Extract the (x, y) coordinate from the center of the cell holding the provided text.  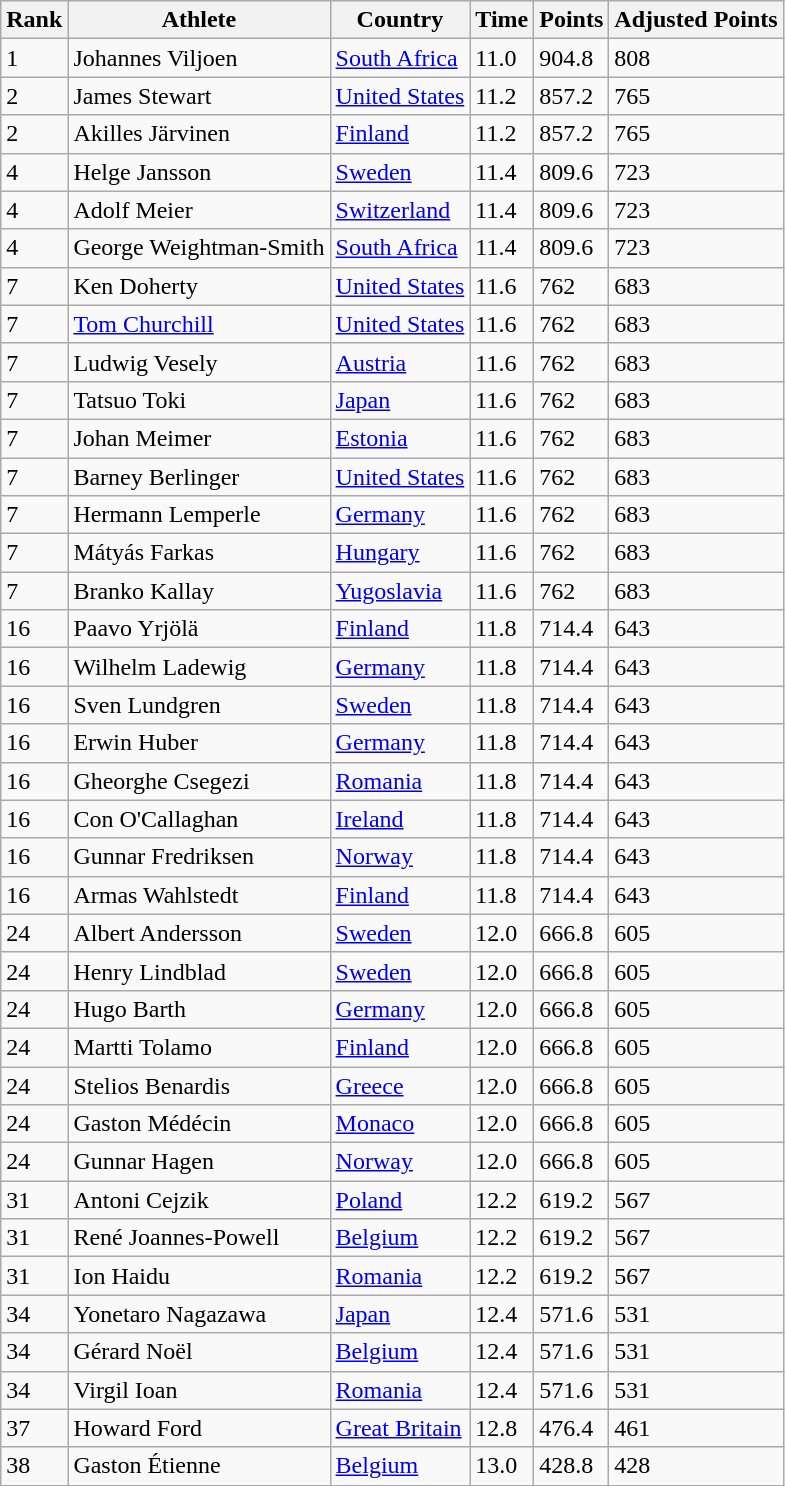
428.8 (572, 1466)
Adolf Meier (199, 210)
Branko Kallay (199, 591)
808 (696, 58)
Poland (400, 1200)
Martti Tolamo (199, 1047)
Con O'Callaghan (199, 819)
11.0 (502, 58)
Erwin Huber (199, 743)
Gaston Étienne (199, 1466)
Gunnar Fredriksen (199, 857)
Johannes Viljoen (199, 58)
Gérard Noël (199, 1352)
Adjusted Points (696, 20)
Ken Doherty (199, 286)
1 (34, 58)
Hermann Lemperle (199, 515)
Ireland (400, 819)
Ludwig Vesely (199, 362)
Helge Jansson (199, 172)
Great Britain (400, 1428)
Hugo Barth (199, 1009)
13.0 (502, 1466)
904.8 (572, 58)
Gheorghe Csegezi (199, 781)
René Joannes-Powell (199, 1238)
Country (400, 20)
Points (572, 20)
Rank (34, 20)
Time (502, 20)
Estonia (400, 438)
Gaston Médécin (199, 1124)
James Stewart (199, 96)
Greece (400, 1085)
Henry Lindblad (199, 971)
37 (34, 1428)
George Weightman-Smith (199, 248)
Johan Meimer (199, 438)
Switzerland (400, 210)
Athlete (199, 20)
461 (696, 1428)
Barney Berlinger (199, 477)
12.8 (502, 1428)
Hungary (400, 553)
Albert Andersson (199, 933)
Akilles Järvinen (199, 134)
Sven Lundgren (199, 705)
38 (34, 1466)
Yonetaro Nagazawa (199, 1314)
Antoni Cejzik (199, 1200)
Monaco (400, 1124)
Tom Churchill (199, 324)
Stelios Benardis (199, 1085)
Yugoslavia (400, 591)
Virgil Ioan (199, 1390)
Ion Haidu (199, 1276)
Mátyás Farkas (199, 553)
Armas Wahlstedt (199, 895)
Paavo Yrjölä (199, 629)
428 (696, 1466)
476.4 (572, 1428)
Gunnar Hagen (199, 1162)
Wilhelm Ladewig (199, 667)
Howard Ford (199, 1428)
Tatsuo Toki (199, 400)
Austria (400, 362)
